Find where the given text appears and provide that cell's center as (x, y) coordinate. 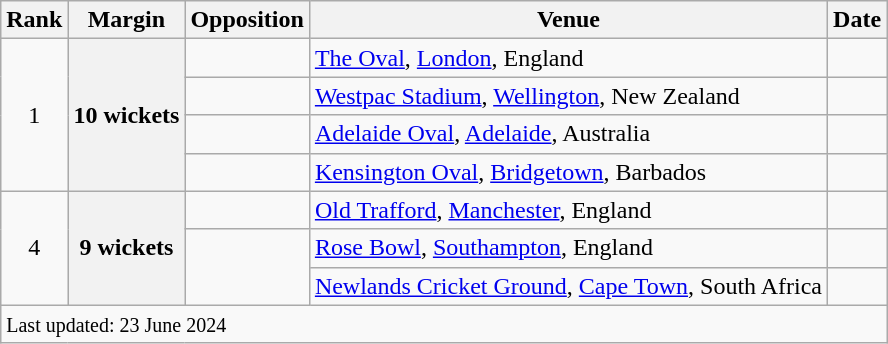
Margin (126, 20)
10 wickets (126, 115)
Rose Bowl, Southampton, England (568, 248)
Kensington Oval, Bridgetown, Barbados (568, 172)
Opposition (247, 20)
Newlands Cricket Ground, Cape Town, South Africa (568, 286)
Westpac Stadium, Wellington, New Zealand (568, 96)
Venue (568, 20)
Date (858, 20)
The Oval, London, England (568, 58)
9 wickets (126, 248)
Old Trafford, Manchester, England (568, 210)
4 (34, 248)
Last updated: 23 June 2024 (444, 324)
Adelaide Oval, Adelaide, Australia (568, 134)
1 (34, 115)
Rank (34, 20)
